Scan for the cell matching the given text and deliver its (X, Y) coordinate at center. 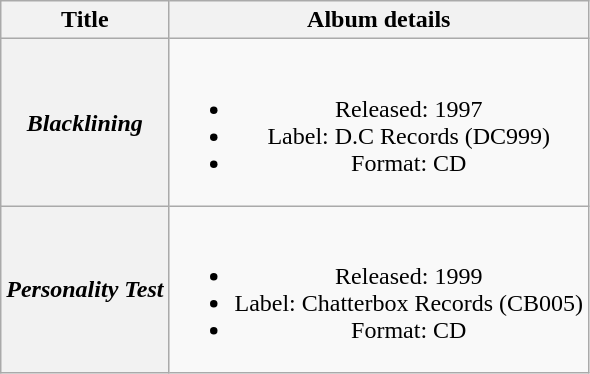
Personality Test (85, 290)
Released: 1997Label: D.C Records (DC999)Format: CD (379, 122)
Title (85, 20)
Blacklining (85, 122)
Album details (379, 20)
Released: 1999Label: Chatterbox Records (CB005)Format: CD (379, 290)
